From the cell containing the given text, extract its center point as [x, y] coordinate. 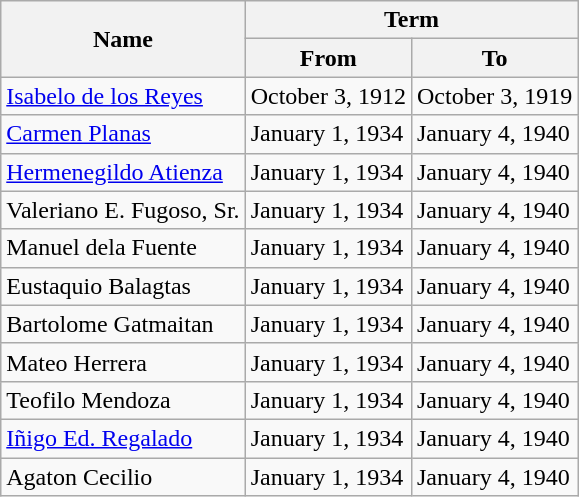
Agaton Cecilio [123, 477]
Eustaquio Balagtas [123, 286]
Isabelo de los Reyes [123, 96]
Name [123, 39]
Hermenegildo Atienza [123, 172]
October 3, 1912 [328, 96]
Term [412, 20]
Manuel dela Fuente [123, 248]
From [328, 58]
October 3, 1919 [494, 96]
To [494, 58]
Bartolome Gatmaitan [123, 324]
Carmen Planas [123, 134]
Valeriano E. Fugoso, Sr. [123, 210]
Teofilo Mendoza [123, 400]
Iñigo Ed. Regalado [123, 438]
Mateo Herrera [123, 362]
